Capture the cell that displays the provided text and extract its (x, y) central coordinate. 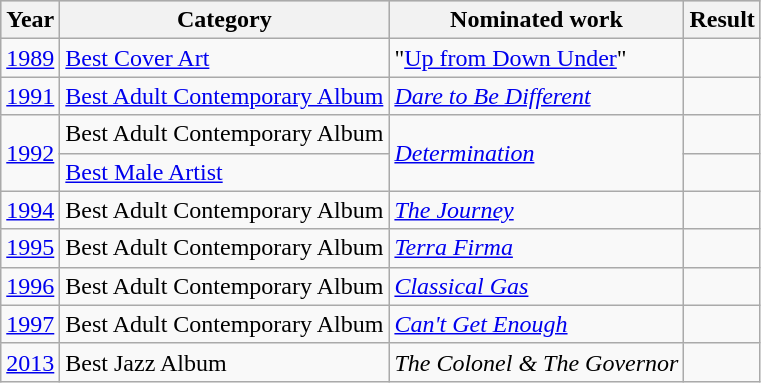
2013 (30, 362)
Classical Gas (536, 286)
Nominated work (536, 20)
The Journey (536, 210)
1989 (30, 58)
Category (224, 20)
Best Jazz Album (224, 362)
The Colonel & The Governor (536, 362)
Determination (536, 153)
"Up from Down Under" (536, 58)
Best Male Artist (224, 172)
Result (722, 20)
Can't Get Enough (536, 324)
Terra Firma (536, 248)
Year (30, 20)
1992 (30, 153)
Best Cover Art (224, 58)
1997 (30, 324)
1991 (30, 96)
1996 (30, 286)
1995 (30, 248)
Dare to Be Different (536, 96)
1994 (30, 210)
